Find where the given text appears and provide that cell's center as (x, y) coordinate. 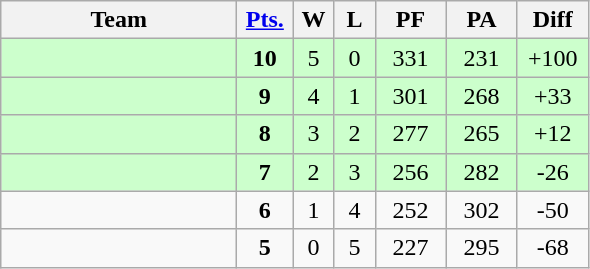
227 (410, 248)
277 (410, 134)
268 (482, 96)
10 (265, 58)
Pts. (265, 20)
9 (265, 96)
-50 (552, 210)
7 (265, 172)
282 (482, 172)
Team (119, 20)
-68 (552, 248)
8 (265, 134)
302 (482, 210)
-26 (552, 172)
PF (410, 20)
+12 (552, 134)
295 (482, 248)
W (314, 20)
301 (410, 96)
265 (482, 134)
252 (410, 210)
+100 (552, 58)
PA (482, 20)
6 (265, 210)
L (354, 20)
+33 (552, 96)
Diff (552, 20)
331 (410, 58)
231 (482, 58)
256 (410, 172)
